Extract the [x, y] coordinate from the center of the cell holding the provided text.  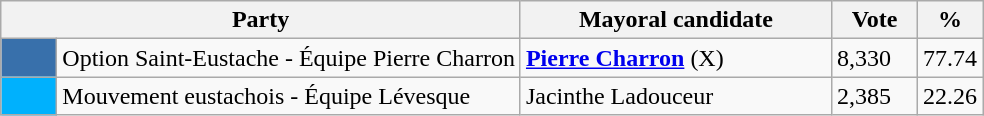
% [950, 20]
8,330 [874, 58]
Jacinthe Ladouceur [676, 96]
Mouvement eustachois - Équipe Lévesque [289, 96]
22.26 [950, 96]
Vote [874, 20]
Pierre Charron (X) [676, 58]
Option Saint-Eustache - Équipe Pierre Charron [289, 58]
Party [261, 20]
77.74 [950, 58]
Mayoral candidate [676, 20]
2,385 [874, 96]
